Scan for the cell matching the given text and deliver its [X, Y] coordinate at center. 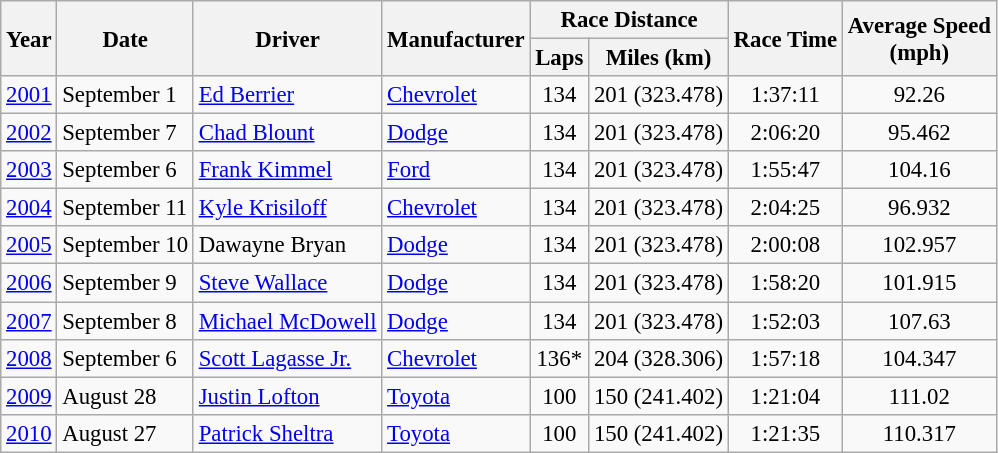
Michael McDowell [287, 321]
Race Time [785, 38]
Frank Kimmel [287, 170]
Driver [287, 38]
Average Speed(mph) [919, 38]
2010 [29, 433]
September 11 [125, 208]
September 1 [125, 95]
1:52:03 [785, 321]
2001 [29, 95]
101.915 [919, 283]
2008 [29, 358]
1:21:04 [785, 396]
2006 [29, 283]
Steve Wallace [287, 283]
2:04:25 [785, 208]
92.26 [919, 95]
2007 [29, 321]
104.16 [919, 170]
Ed Berrier [287, 95]
Justin Lofton [287, 396]
Manufacturer [456, 38]
September 10 [125, 245]
Patrick Sheltra [287, 433]
Scott Lagasse Jr. [287, 358]
September 7 [125, 133]
2002 [29, 133]
Ford [456, 170]
111.02 [919, 396]
2009 [29, 396]
Race Distance [629, 20]
1:55:47 [785, 170]
September 9 [125, 283]
Laps [560, 58]
2003 [29, 170]
August 27 [125, 433]
1:58:20 [785, 283]
107.63 [919, 321]
Miles (km) [659, 58]
104.347 [919, 358]
1:57:18 [785, 358]
Dawayne Bryan [287, 245]
1:37:11 [785, 95]
136* [560, 358]
Date [125, 38]
2:00:08 [785, 245]
96.932 [919, 208]
September 8 [125, 321]
Chad Blount [287, 133]
204 (328.306) [659, 358]
102.957 [919, 245]
1:21:35 [785, 433]
Kyle Krisiloff [287, 208]
2:06:20 [785, 133]
2004 [29, 208]
Year [29, 38]
2005 [29, 245]
110.317 [919, 433]
August 28 [125, 396]
95.462 [919, 133]
